Return the (x, y) coordinate for the center point of the cell that contains the specified text.  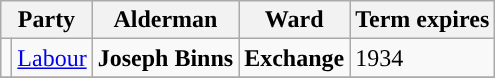
Joseph Binns (165, 58)
Alderman (165, 20)
Ward (294, 20)
1934 (422, 58)
Exchange (294, 58)
Term expires (422, 20)
Party (46, 20)
Labour (52, 58)
